Output the (x, y) coordinate of the center of the cell containing the given text.  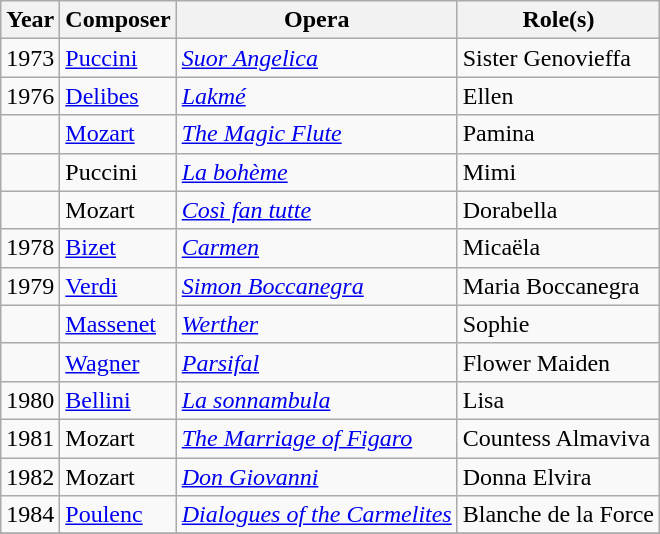
La sonnambula (316, 400)
1976 (30, 96)
1979 (30, 286)
Dialogues of the Carmelites (316, 515)
1984 (30, 515)
Year (30, 20)
Opera (316, 20)
Bellini (118, 400)
Wagner (118, 362)
Carmen (316, 248)
Poulenc (118, 515)
Suor Angelica (316, 58)
Massenet (118, 324)
Ellen (558, 96)
Blanche de la Force (558, 515)
La bohème (316, 172)
Dorabella (558, 210)
Bizet (118, 248)
Werther (316, 324)
1978 (30, 248)
Sister Genovieffa (558, 58)
Pamina (558, 134)
Simon Boccanegra (316, 286)
Donna Elvira (558, 477)
Parsifal (316, 362)
Don Giovanni (316, 477)
Countess Almaviva (558, 438)
Flower Maiden (558, 362)
1980 (30, 400)
Mimi (558, 172)
Verdi (118, 286)
Lakmé (316, 96)
Micaëla (558, 248)
Lisa (558, 400)
1981 (30, 438)
1973 (30, 58)
1982 (30, 477)
Maria Boccanegra (558, 286)
Role(s) (558, 20)
Delibes (118, 96)
Così fan tutte (316, 210)
The Magic Flute (316, 134)
Sophie (558, 324)
Composer (118, 20)
The Marriage of Figaro (316, 438)
